Output the (X, Y) coordinate of the center of the cell containing the given text.  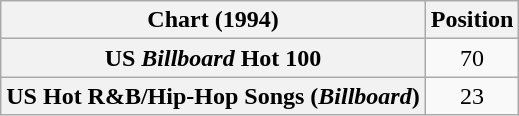
US Hot R&B/Hip-Hop Songs (Billboard) (213, 96)
US Billboard Hot 100 (213, 58)
Chart (1994) (213, 20)
70 (472, 58)
23 (472, 96)
Position (472, 20)
